Locate the cell with the specified text and output its [X, Y] center coordinate. 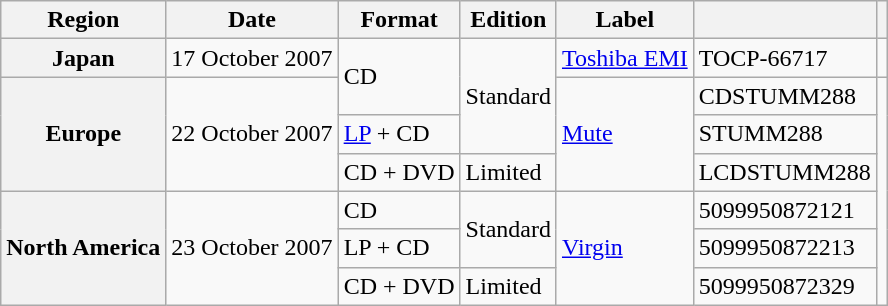
23 October 2007 [252, 248]
Toshiba EMI [624, 58]
CDSTUMM288 [784, 96]
5099950872213 [784, 248]
5099950872329 [784, 286]
LCDSTUMM288 [784, 172]
Format [399, 20]
Europe [84, 134]
North America [84, 248]
Virgin [624, 248]
Region [84, 20]
17 October 2007 [252, 58]
Mute [624, 134]
Date [252, 20]
Label [624, 20]
22 October 2007 [252, 134]
Japan [84, 58]
TOCP-66717 [784, 58]
Edition [508, 20]
5099950872121 [784, 210]
STUMM288 [784, 134]
